Identify which cell holds the provided text, then report its [X, Y] central coordinate. 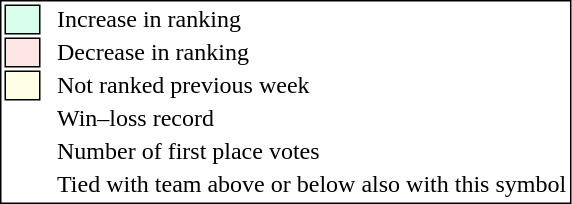
Tied with team above or below also with this symbol [312, 185]
Not ranked previous week [312, 85]
Win–loss record [312, 119]
Decrease in ranking [312, 53]
Number of first place votes [312, 151]
Increase in ranking [312, 19]
